Search for the cell housing the specified text and yield its (X, Y) center coordinate. 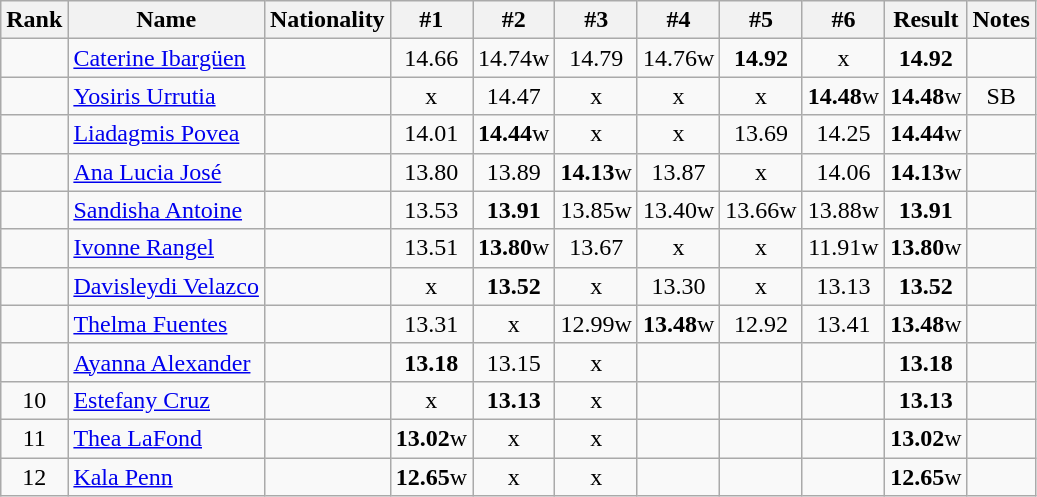
Liadagmis Povea (166, 134)
12 (34, 477)
Sandisha Antoine (166, 210)
Kala Penn (166, 477)
#3 (596, 20)
#6 (843, 20)
Notes (1001, 20)
13.87 (678, 172)
14.79 (596, 58)
14.47 (514, 96)
11 (34, 438)
14.74w (514, 58)
Ana Lucia José (166, 172)
SB (1001, 96)
13.41 (843, 324)
14.25 (843, 134)
Estefany Cruz (166, 400)
14.06 (843, 172)
13.51 (431, 248)
13.69 (761, 134)
#5 (761, 20)
Ayanna Alexander (166, 362)
13.31 (431, 324)
13.88w (843, 210)
13.89 (514, 172)
#1 (431, 20)
Thea LaFond (166, 438)
12.99w (596, 324)
13.80 (431, 172)
13.40w (678, 210)
Rank (34, 20)
Nationality (327, 20)
#2 (514, 20)
11.91w (843, 248)
14.01 (431, 134)
Davisleydi Velazco (166, 286)
14.76w (678, 58)
10 (34, 400)
13.85w (596, 210)
13.53 (431, 210)
13.30 (678, 286)
Ivonne Rangel (166, 248)
14.66 (431, 58)
#4 (678, 20)
Caterine Ibargüen (166, 58)
Result (926, 20)
13.67 (596, 248)
13.66w (761, 210)
Yosiris Urrutia (166, 96)
12.92 (761, 324)
Thelma Fuentes (166, 324)
13.15 (514, 362)
Name (166, 20)
